Find where the given text appears and provide that cell's center as (X, Y) coordinate. 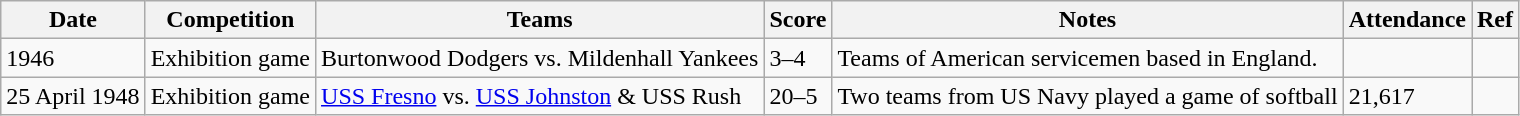
Date (73, 20)
Teams of American servicemen based in England. (1088, 58)
Ref (1496, 20)
Burtonwood Dodgers vs. Mildenhall Yankees (540, 58)
Competition (230, 20)
Teams (540, 20)
25 April 1948 (73, 96)
20–5 (798, 96)
Notes (1088, 20)
USS Fresno vs. USS Johnston & USS Rush (540, 96)
1946 (73, 58)
Score (798, 20)
Two teams from US Navy played a game of softball (1088, 96)
Attendance (1407, 20)
3–4 (798, 58)
21,617 (1407, 96)
